Locate the cell with the specified text and output its (x, y) center coordinate. 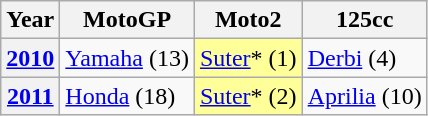
Year (30, 20)
Aprilia (10) (364, 96)
Honda (18) (128, 96)
125cc (364, 20)
Derbi (4) (364, 58)
2010 (30, 58)
Suter* (2) (248, 96)
MotoGP (128, 20)
Yamaha (13) (128, 58)
2011 (30, 96)
Moto2 (248, 20)
Suter* (1) (248, 58)
